From the cell containing the given text, extract its center point as (x, y) coordinate. 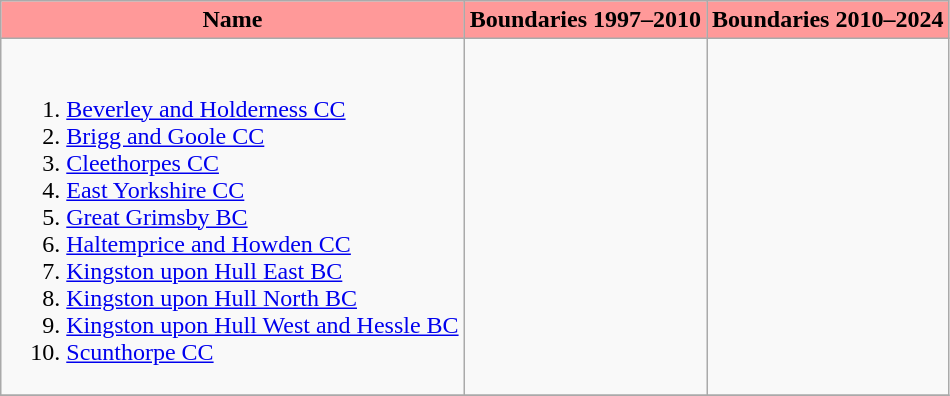
Boundaries 2010–2024 (828, 20)
Boundaries 1997–2010 (585, 20)
Name (232, 20)
